Locate the cell with the specified text and output its (X, Y) center coordinate. 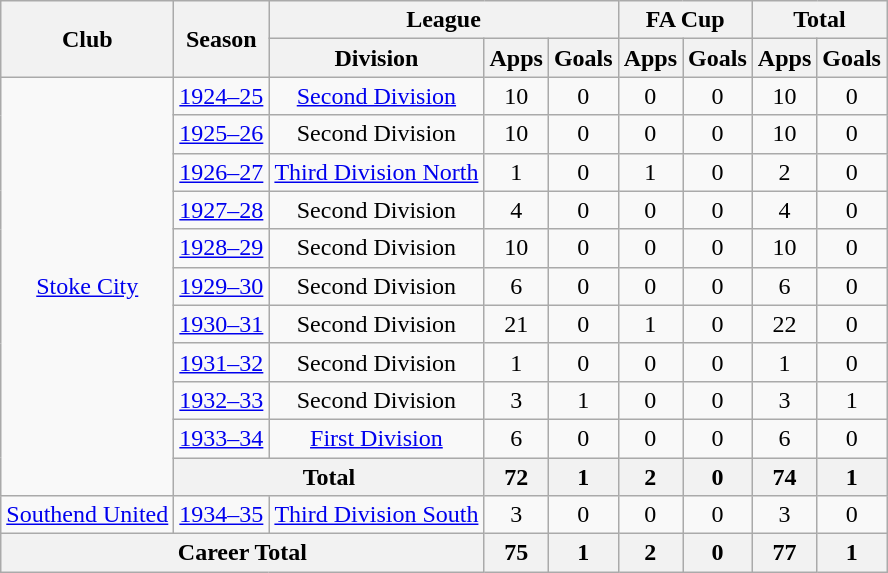
Division (376, 58)
1933–34 (222, 438)
1931–32 (222, 362)
Third Division South (376, 515)
75 (516, 553)
1927–28 (222, 210)
Stoke City (88, 286)
Career Total (242, 553)
1930–31 (222, 324)
22 (784, 324)
Season (222, 39)
FA Cup (685, 20)
Southend United (88, 515)
Third Division North (376, 172)
21 (516, 324)
77 (784, 553)
1928–29 (222, 248)
1925–26 (222, 134)
League (444, 20)
72 (516, 477)
First Division (376, 438)
1932–33 (222, 400)
1934–35 (222, 515)
Club (88, 39)
1924–25 (222, 96)
74 (784, 477)
1926–27 (222, 172)
1929–30 (222, 286)
